Return the (x, y) coordinate for the center point of the cell that contains the specified text.  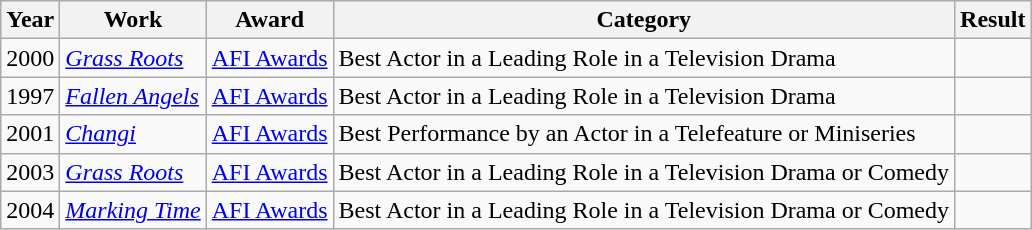
1997 (30, 96)
2000 (30, 58)
Best Performance by an Actor in a Telefeature or Miniseries (644, 134)
Result (993, 20)
Fallen Angels (133, 96)
Category (644, 20)
Changi (133, 134)
Work (133, 20)
2001 (30, 134)
Award (270, 20)
Year (30, 20)
Marking Time (133, 210)
2003 (30, 172)
2004 (30, 210)
